Provide the (x, y) coordinate of the cell's center where the given text is located.  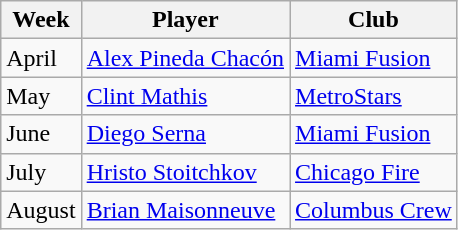
Chicago Fire (374, 172)
May (41, 96)
MetroStars (374, 96)
August (41, 210)
Alex Pineda Chacón (185, 58)
Week (41, 20)
Brian Maisonneuve (185, 210)
Columbus Crew (374, 210)
Club (374, 20)
Clint Mathis (185, 96)
Hristo Stoitchkov (185, 172)
Player (185, 20)
July (41, 172)
April (41, 58)
June (41, 134)
Diego Serna (185, 134)
